From the cell containing the given text, extract its center point as (X, Y) coordinate. 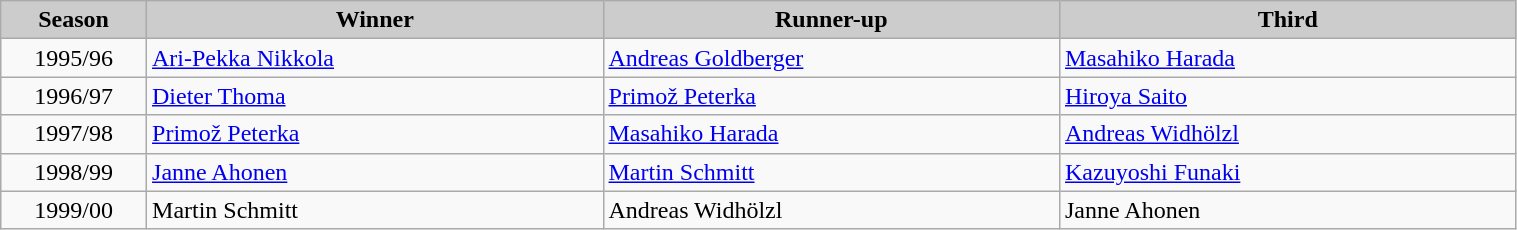
Ari-Pekka Nikkola (375, 58)
Third (1288, 20)
Runner-up (831, 20)
Hiroya Saito (1288, 96)
1997/98 (74, 134)
Andreas Goldberger (831, 58)
Winner (375, 20)
Dieter Thoma (375, 96)
1996/97 (74, 96)
Kazuyoshi Funaki (1288, 172)
1995/96 (74, 58)
1999/00 (74, 210)
1998/99 (74, 172)
Season (74, 20)
